Identify which cell holds the provided text, then report its (X, Y) central coordinate. 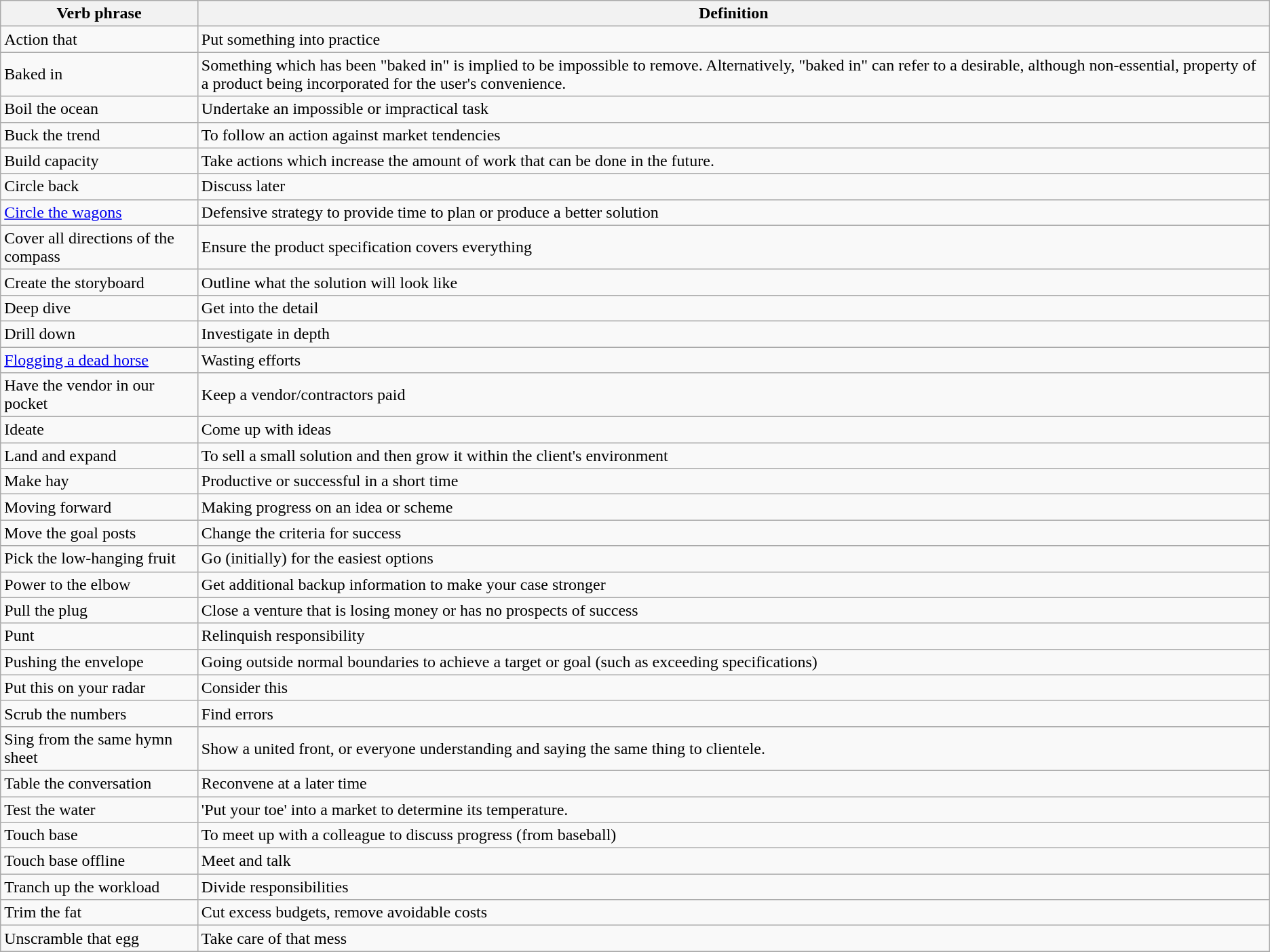
Discuss later (733, 186)
Productive or successful in a short time (733, 481)
Trim the fat (99, 913)
Unscramble that egg (99, 938)
Put this on your radar (99, 688)
Get additional backup information to make your case stronger (733, 584)
Consider this (733, 688)
Wasting efforts (733, 360)
Change the criteria for success (733, 533)
Take care of that mess (733, 938)
Cut excess budgets, remove avoidable costs (733, 913)
Defensive strategy to provide time to plan or produce a better solution (733, 212)
Have the vendor in our pocket (99, 395)
Tranch up the workload (99, 887)
Flogging a dead horse (99, 360)
Close a venture that is losing money or has no prospects of success (733, 610)
Going outside normal boundaries to achieve a target or goal (such as exceeding specifications) (733, 662)
Test the water (99, 809)
Make hay (99, 481)
Pushing the envelope (99, 662)
Go (initially) for the easiest options (733, 559)
Touch base (99, 835)
Ensure the product specification covers everything (733, 247)
Definition (733, 14)
Moving forward (99, 507)
Reconvene at a later time (733, 783)
Divide responsibilities (733, 887)
Relinquish responsibility (733, 636)
To sell a small solution and then grow it within the client's environment (733, 456)
Pick the low-hanging fruit (99, 559)
Table the conversation (99, 783)
Pull the plug (99, 610)
Take actions which increase the amount of work that can be done in the future. (733, 161)
Drill down (99, 334)
Come up with ideas (733, 430)
Meet and talk (733, 861)
Verb phrase (99, 14)
Making progress on an idea or scheme (733, 507)
Boil the ocean (99, 109)
Deep dive (99, 308)
Power to the elbow (99, 584)
Land and expand (99, 456)
Ideate (99, 430)
Outline what the solution will look like (733, 282)
Scrub the numbers (99, 713)
Investigate in depth (733, 334)
Build capacity (99, 161)
Undertake an impossible or impractical task (733, 109)
Action that (99, 39)
Cover all directions of the compass (99, 247)
Show a united front, or everyone understanding and saying the same thing to clientele. (733, 749)
'Put your toe' into a market to determine its temperature. (733, 809)
Put something into practice (733, 39)
Buck the trend (99, 135)
Get into the detail (733, 308)
Move the goal posts (99, 533)
Circle the wagons (99, 212)
Circle back (99, 186)
Keep a vendor/contractors paid (733, 395)
Create the storyboard (99, 282)
Sing from the same hymn sheet (99, 749)
To follow an action against market tendencies (733, 135)
Find errors (733, 713)
To meet up with a colleague to discuss progress (from baseball) (733, 835)
Baked in (99, 75)
Touch base offline (99, 861)
Punt (99, 636)
